Output the (x, y) coordinate of the center of the cell containing the given text.  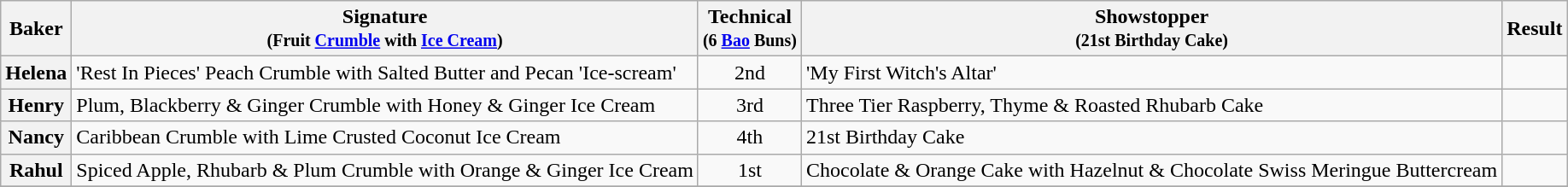
Spiced Apple, Rhubarb & Plum Crumble with Orange & Ginger Ice Cream (385, 170)
Showstopper(21st Birthday Cake) (1151, 29)
Nancy (36, 137)
'My First Witch's Altar' (1151, 73)
Helena (36, 73)
Rahul (36, 170)
2nd (750, 73)
Technical(6 Bao Buns) (750, 29)
Chocolate & Orange Cake with Hazelnut & Chocolate Swiss Meringue Buttercream (1151, 170)
Baker (36, 29)
1st (750, 170)
3rd (750, 105)
4th (750, 137)
'Rest In Pieces' Peach Crumble with Salted Butter and Pecan 'Ice-scream' (385, 73)
21st Birthday Cake (1151, 137)
Henry (36, 105)
Three Tier Raspberry, Thyme & Roasted Rhubarb Cake (1151, 105)
Signature(Fruit Crumble with Ice Cream) (385, 29)
Plum, Blackberry & Ginger Crumble with Honey & Ginger Ice Cream (385, 105)
Caribbean Crumble with Lime Crusted Coconut Ice Cream (385, 137)
Result (1535, 29)
